Find where the given text appears and provide that cell's center as (x, y) coordinate. 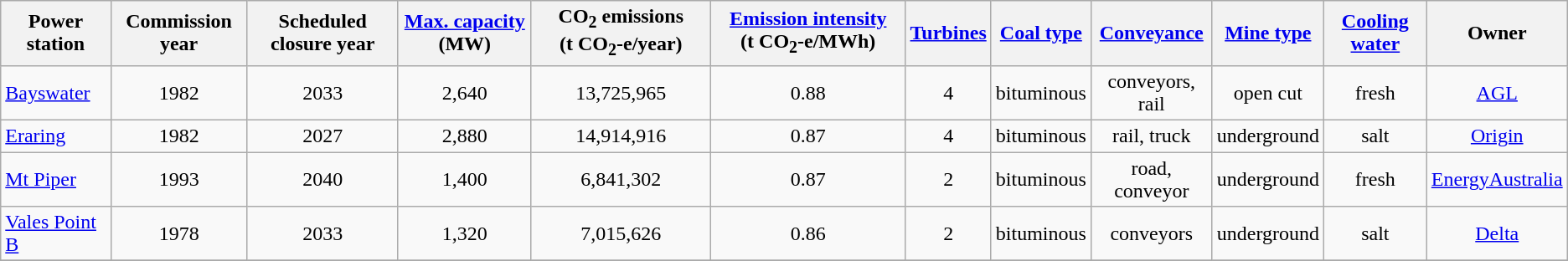
Vales Point B (55, 234)
Bayswater (55, 92)
Owner (1497, 33)
0.88 (807, 92)
road, conveyor (1151, 179)
Power station (55, 33)
2,640 (464, 92)
Turbines (948, 33)
1,400 (464, 179)
1993 (179, 179)
2027 (322, 136)
AGL (1497, 92)
conveyors, rail (1151, 92)
13,725,965 (621, 92)
2,880 (464, 136)
Mine type (1268, 33)
Delta (1497, 234)
Coal type (1040, 33)
Emission intensity (t CO2-e/MWh) (807, 33)
Cooling water (1375, 33)
0.86 (807, 234)
1978 (179, 234)
CO2 emissions (t CO2-e/year) (621, 33)
Commission year (179, 33)
open cut (1268, 92)
7,015,626 (621, 234)
2040 (322, 179)
Conveyance (1151, 33)
Eraring (55, 136)
Origin (1497, 136)
14,914,916 (621, 136)
6,841,302 (621, 179)
Mt Piper (55, 179)
conveyors (1151, 234)
Max. capacity (MW) (464, 33)
Scheduled closure year (322, 33)
rail, truck (1151, 136)
EnergyAustralia (1497, 179)
1,320 (464, 234)
